Scan for the cell matching the given text and deliver its (X, Y) coordinate at center. 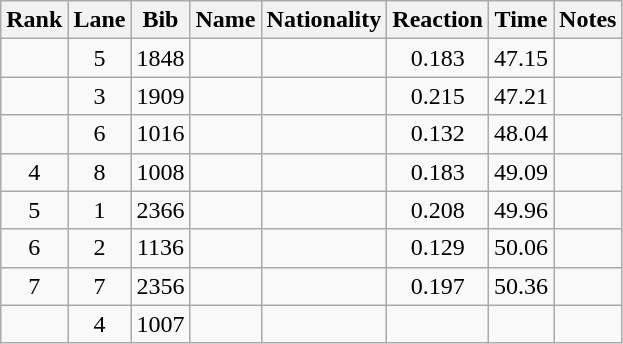
1007 (160, 324)
Notes (588, 20)
50.06 (520, 248)
0.129 (438, 248)
Reaction (438, 20)
Bib (160, 20)
47.21 (520, 96)
49.09 (520, 172)
48.04 (520, 134)
50.36 (520, 286)
0.132 (438, 134)
1016 (160, 134)
Nationality (324, 20)
0.197 (438, 286)
2366 (160, 210)
Name (226, 20)
Rank (34, 20)
49.96 (520, 210)
47.15 (520, 58)
Lane (100, 20)
2356 (160, 286)
2 (100, 248)
Time (520, 20)
1008 (160, 172)
8 (100, 172)
0.208 (438, 210)
0.215 (438, 96)
1136 (160, 248)
1848 (160, 58)
3 (100, 96)
1 (100, 210)
1909 (160, 96)
